From the cell containing the given text, extract its center point as (X, Y) coordinate. 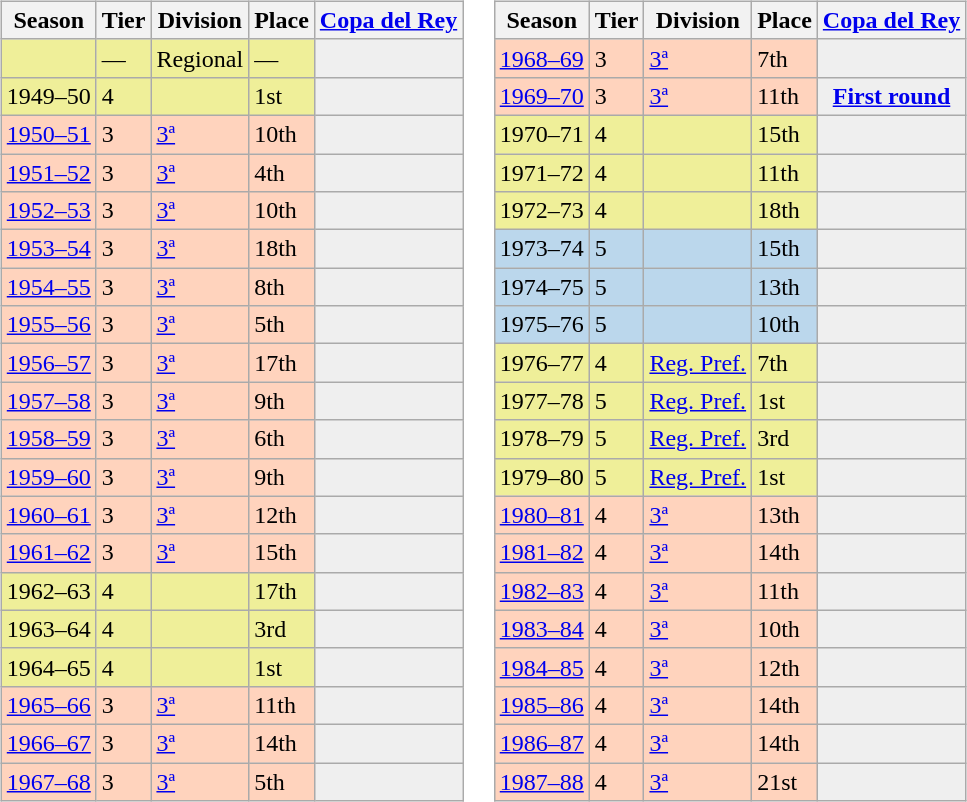
1980–81 (542, 515)
1977–78 (542, 401)
1970–71 (542, 134)
1957–58 (48, 401)
1958–59 (48, 439)
First round (891, 96)
1965–66 (48, 705)
1955–56 (48, 325)
1954–55 (48, 287)
1951–52 (48, 173)
1976–77 (542, 363)
1953–54 (48, 249)
1974–75 (542, 287)
8th (282, 287)
6th (282, 439)
1967–68 (48, 781)
1961–62 (48, 553)
1981–82 (542, 553)
4th (282, 173)
1956–57 (48, 363)
1952–53 (48, 211)
1985–86 (542, 705)
1975–76 (542, 325)
1972–73 (542, 211)
Regional (200, 58)
1969–70 (542, 96)
1971–72 (542, 173)
1960–61 (48, 515)
1949–50 (48, 96)
21st (785, 781)
1963–64 (48, 629)
1984–85 (542, 667)
1950–51 (48, 134)
1982–83 (542, 591)
1968–69 (542, 58)
1978–79 (542, 439)
1962–63 (48, 591)
1983–84 (542, 629)
1964–65 (48, 667)
1987–88 (542, 781)
1973–74 (542, 249)
1979–80 (542, 477)
1986–87 (542, 743)
1959–60 (48, 477)
1966–67 (48, 743)
